Determine the [X, Y] coordinate at the center of the cell enclosing the given text.  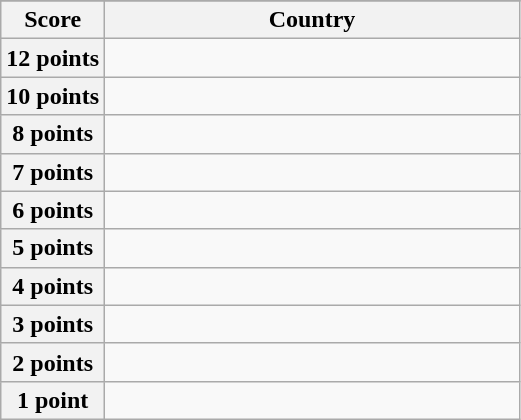
2 points [53, 362]
7 points [53, 172]
Score [53, 20]
5 points [53, 248]
6 points [53, 210]
10 points [53, 96]
8 points [53, 134]
3 points [53, 324]
1 point [53, 400]
4 points [53, 286]
12 points [53, 58]
Country [312, 20]
